Output the [X, Y] coordinate of the center of the cell containing the given text.  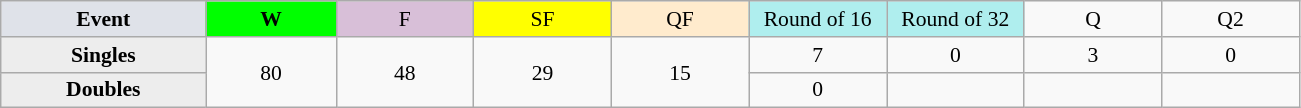
3 [1093, 55]
Q [1093, 19]
Round of 16 [818, 19]
SF [543, 19]
Singles [104, 55]
Doubles [104, 90]
Q2 [1231, 19]
29 [543, 72]
F [405, 19]
15 [680, 72]
80 [271, 72]
QF [680, 19]
48 [405, 72]
Round of 32 [955, 19]
W [271, 19]
Event [104, 19]
7 [818, 55]
